Extract the (x, y) coordinate from the center of the cell holding the provided text.  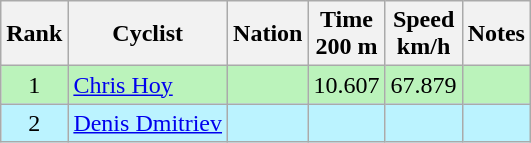
Speedkm/h (424, 34)
Nation (268, 34)
Denis Dmitriev (148, 123)
10.607 (346, 85)
Chris Hoy (148, 85)
1 (34, 85)
Time200 m (346, 34)
Rank (34, 34)
Notes (496, 34)
Cyclist (148, 34)
67.879 (424, 85)
2 (34, 123)
